Locate the cell with the specified text and output its (x, y) center coordinate. 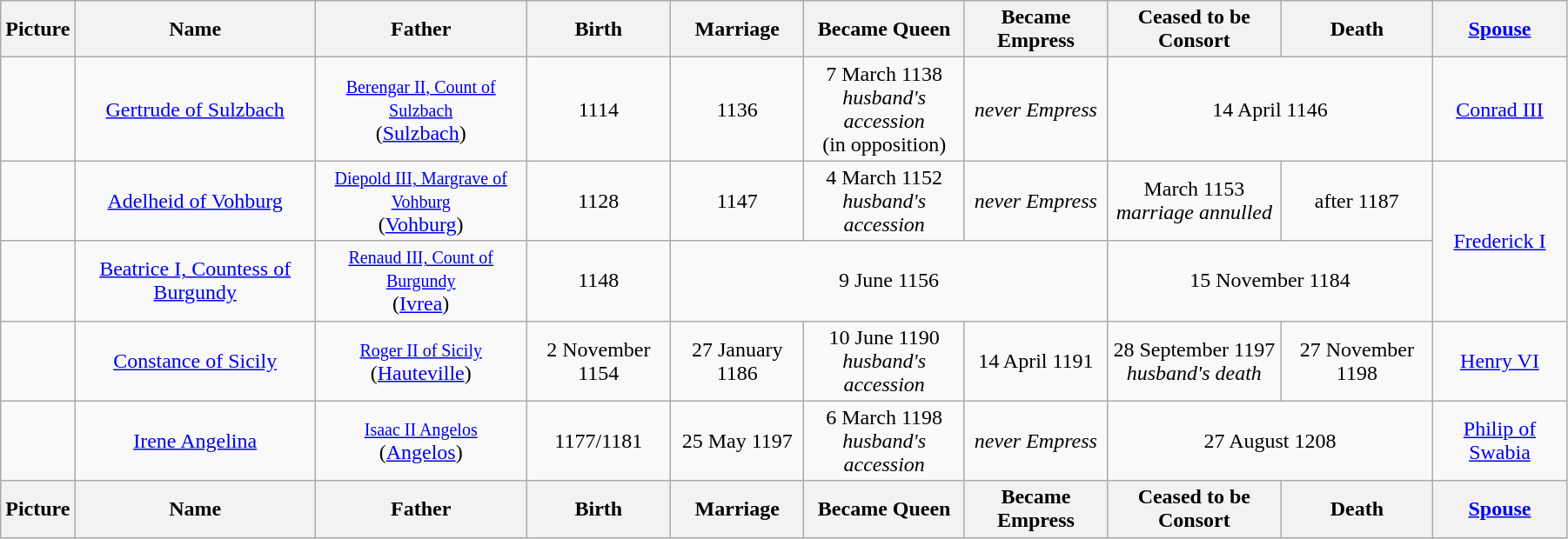
4 March 1152husband's accession (884, 201)
25 May 1197 (738, 441)
7 March 1138husband's accession(in opposition) (884, 110)
Frederick I (1500, 241)
Renaud III, Count of Burgundy(Ivrea) (421, 281)
6 March 1198husband's accession (884, 441)
March 1153marriage annulled (1194, 201)
2 November 1154 (599, 361)
1128 (599, 201)
1147 (738, 201)
1177/1181 (599, 441)
1148 (599, 281)
Irene Angelina (195, 441)
Philip of Swabia (1500, 441)
10 June 1190husband's accession (884, 361)
15 November 1184 (1270, 281)
27 November 1198 (1357, 361)
Isaac II Angelos(Angelos) (421, 441)
Beatrice I, Countess of Burgundy (195, 281)
Conrad III (1500, 110)
27 January 1186 (738, 361)
Henry VI (1500, 361)
Berengar II, Count of Sulzbach(Sulzbach) (421, 110)
14 April 1146 (1270, 110)
Adelheid of Vohburg (195, 201)
27 August 1208 (1270, 441)
1114 (599, 110)
after 1187 (1357, 201)
Roger II of Sicily(Hauteville) (421, 361)
28 September 1197husband's death (1194, 361)
Constance of Sicily (195, 361)
9 June 1156 (889, 281)
Diepold III, Margrave of Vohburg(Vohburg) (421, 201)
Gertrude of Sulzbach (195, 110)
1136 (738, 110)
14 April 1191 (1035, 361)
